For the text-containing cell, return its midpoint in (X, Y) coordinate format. 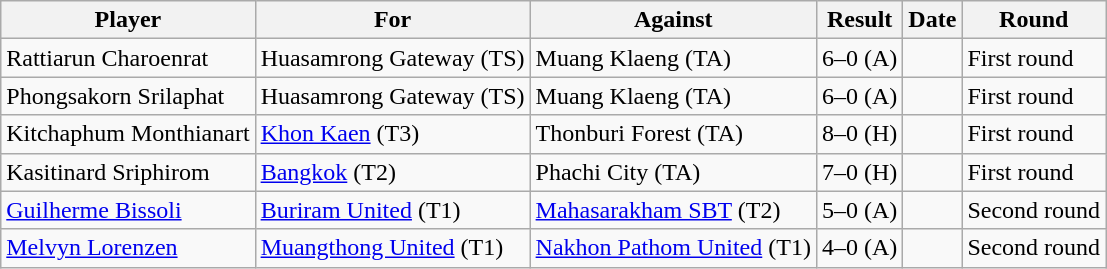
Rattiarun Charoenrat (128, 58)
Khon Kaen (T3) (392, 134)
Guilherme Bissoli (128, 210)
Buriram United (T1) (392, 210)
Phongsakorn Srilaphat (128, 96)
Result (859, 20)
Muangthong United (T1) (392, 248)
Kasitinard Sriphirom (128, 172)
Date (932, 20)
Melvyn Lorenzen (128, 248)
For (392, 20)
Kitchaphum Monthianart (128, 134)
Phachi City (TA) (673, 172)
Round (1034, 20)
Player (128, 20)
8–0 (H) (859, 134)
Against (673, 20)
Bangkok (T2) (392, 172)
4–0 (A) (859, 248)
Mahasarakham SBT (T2) (673, 210)
Nakhon Pathom United (T1) (673, 248)
5–0 (A) (859, 210)
Thonburi Forest (TA) (673, 134)
7–0 (H) (859, 172)
